Determine the (x, y) coordinate at the center of the cell enclosing the given text.  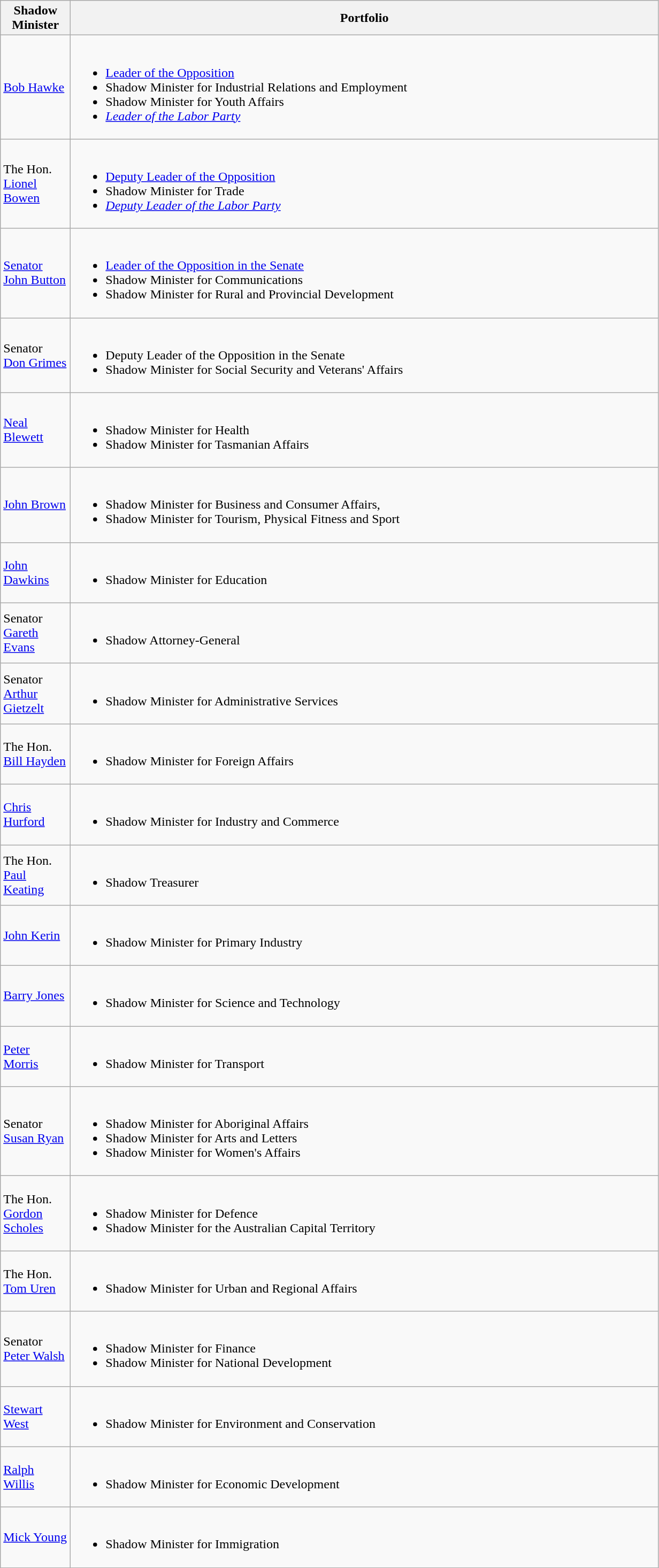
Shadow Minister for Economic Development (365, 1477)
Shadow Minister for HealthShadow Minister for Tasmanian Affairs (365, 430)
Shadow Attorney-General (365, 633)
Leader of the Opposition in the SenateShadow Minister for CommunicationsShadow Minister for Rural and Provincial Development (365, 273)
Shadow Minister for Environment and Conservation (365, 1416)
Bob Hawke (35, 87)
Shadow Minister for Science and Technology (365, 996)
Shadow Treasurer (365, 875)
Leader of the OppositionShadow Minister for Industrial Relations and EmploymentShadow Minister for Youth AffairsLeader of the Labor Party (365, 87)
The Hon. Tom Uren (35, 1281)
The Hon. Paul Keating (35, 875)
Senator John Button (35, 273)
Portfolio (365, 18)
Stewart West (35, 1416)
Senator Gareth Evans (35, 633)
The Hon. Lionel Bowen (35, 184)
Shadow Minister for DefenceShadow Minister for the Australian Capital Territory (365, 1213)
Barry Jones (35, 996)
Ralph Willis (35, 1477)
The Hon. Gordon Scholes (35, 1213)
Shadow Minister for FinanceShadow Minister for National Development (365, 1349)
Deputy Leader of the Opposition in the SenateShadow Minister for Social Security and Veterans' Affairs (365, 355)
Deputy Leader of the OppositionShadow Minister for TradeDeputy Leader of the Labor Party (365, 184)
Chris Hurford (35, 814)
John Kerin (35, 936)
Shadow Minister for Business and Consumer Affairs,Shadow Minister for Tourism, Physical Fitness and Sport (365, 505)
Shadow Minister for Immigration (365, 1537)
Senator Peter Walsh (35, 1349)
Shadow Minister for Education (365, 572)
Shadow Minister for Urban and Regional Affairs (365, 1281)
Shadow Minister for Industry and Commerce (365, 814)
Senator Susan Ryan (35, 1132)
Peter Morris (35, 1057)
John Brown (35, 505)
The Hon. Bill Hayden (35, 754)
John Dawkins (35, 572)
Neal Blewett (35, 430)
Shadow Minister for Aboriginal AffairsShadow Minister for Arts and LettersShadow Minister for Women's Affairs (365, 1132)
Shadow Minister for Administrative Services (365, 693)
Shadow Minister for Primary Industry (365, 936)
Shadow Minister for Foreign Affairs (365, 754)
Senator Arthur Gietzelt (35, 693)
Mick Young (35, 1537)
Shadow Minister for Transport (365, 1057)
Shadow Minister (35, 18)
Senator Don Grimes (35, 355)
